Pinpoint the cell where the given text exists, returning its (x, y) midpoint coordinate. 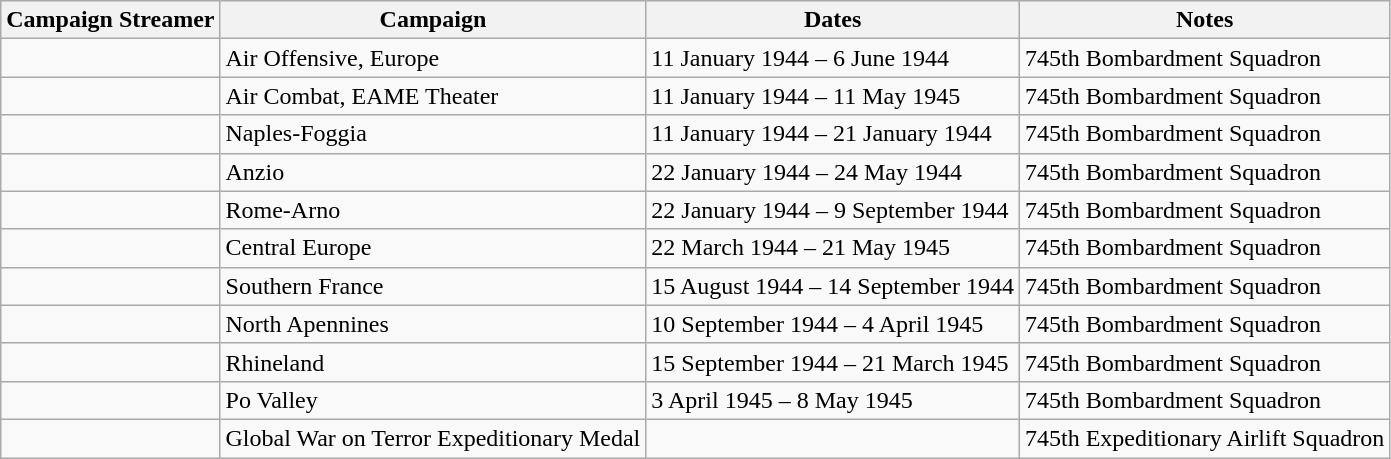
22 January 1944 – 9 September 1944 (833, 210)
22 January 1944 – 24 May 1944 (833, 172)
Po Valley (433, 400)
Global War on Terror Expeditionary Medal (433, 438)
Dates (833, 20)
15 August 1944 – 14 September 1944 (833, 286)
Rome-Arno (433, 210)
Anzio (433, 172)
North Apennines (433, 324)
11 January 1944 – 6 June 1944 (833, 58)
11 January 1944 – 21 January 1944 (833, 134)
22 March 1944 – 21 May 1945 (833, 248)
3 April 1945 – 8 May 1945 (833, 400)
Campaign Streamer (110, 20)
Campaign (433, 20)
15 September 1944 – 21 March 1945 (833, 362)
Naples-Foggia (433, 134)
Notes (1205, 20)
745th Expeditionary Airlift Squadron (1205, 438)
11 January 1944 – 11 May 1945 (833, 96)
Rhineland (433, 362)
Air Combat, EAME Theater (433, 96)
Central Europe (433, 248)
Southern France (433, 286)
10 September 1944 – 4 April 1945 (833, 324)
Air Offensive, Europe (433, 58)
